For the text-containing cell, return its midpoint in (X, Y) coordinate format. 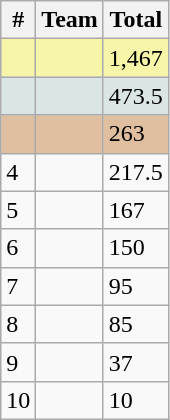
# (18, 20)
263 (136, 134)
9 (18, 362)
95 (136, 286)
Team (70, 20)
Total (136, 20)
217.5 (136, 172)
473.5 (136, 96)
1,467 (136, 58)
8 (18, 324)
150 (136, 248)
167 (136, 210)
7 (18, 286)
85 (136, 324)
4 (18, 172)
37 (136, 362)
5 (18, 210)
6 (18, 248)
